Provide the [X, Y] coordinate of the cell's center where the given text is located.  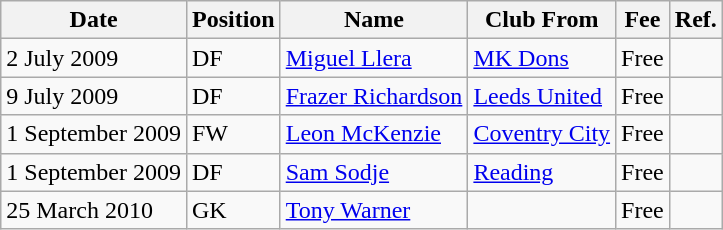
Fee [643, 20]
Leeds United [542, 96]
Frazer Richardson [374, 96]
2 July 2009 [94, 58]
Date [94, 20]
Name [374, 20]
Coventry City [542, 134]
9 July 2009 [94, 96]
Ref. [696, 20]
Reading [542, 172]
Leon McKenzie [374, 134]
Miguel Llera [374, 58]
GK [233, 210]
Position [233, 20]
MK Dons [542, 58]
FW [233, 134]
Club From [542, 20]
Sam Sodje [374, 172]
25 March 2010 [94, 210]
Tony Warner [374, 210]
